Extract the (x, y) coordinate from the center of the cell holding the provided text.  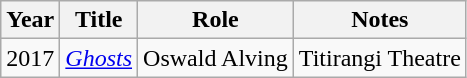
Titirangi Theatre (380, 58)
Notes (380, 20)
2017 (30, 58)
Ghosts (99, 58)
Oswald Alving (216, 58)
Title (99, 20)
Role (216, 20)
Year (30, 20)
